Pinpoint the cell where the given text exists, returning its (X, Y) midpoint coordinate. 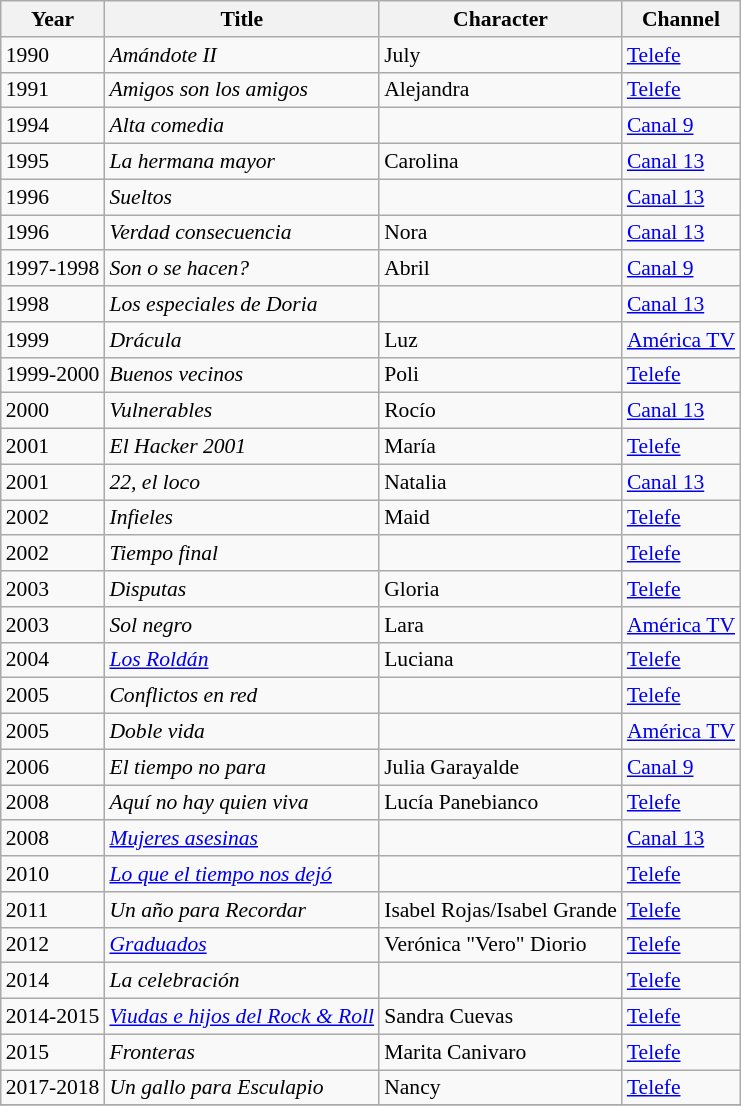
1998 (53, 304)
Character (500, 19)
2015 (53, 1052)
2010 (53, 874)
Viudas e hijos del Rock & Roll (242, 1017)
Drácula (242, 340)
Los especiales de Doria (242, 304)
Nancy (500, 1088)
2004 (53, 660)
Buenos vecinos (242, 375)
La celebración (242, 981)
Channel (681, 19)
2000 (53, 411)
2014-2015 (53, 1017)
1999 (53, 340)
22, el loco (242, 482)
Lucía Panebianco (500, 803)
Nora (500, 233)
Lo que el tiempo nos dejó (242, 874)
Un gallo para Esculapio (242, 1088)
María (500, 447)
La hermana mayor (242, 162)
Los Roldán (242, 660)
2011 (53, 910)
Verdad consecuencia (242, 233)
Julia Garayalde (500, 767)
Aquí no hay quien viva (242, 803)
Fronteras (242, 1052)
Son o se hacen? (242, 269)
July (500, 55)
Abril (500, 269)
Verónica "Vero" Diorio (500, 945)
1994 (53, 126)
Rocío (500, 411)
El Hacker 2001 (242, 447)
2006 (53, 767)
Disputas (242, 589)
2012 (53, 945)
Gloria (500, 589)
Sol negro (242, 625)
1999-2000 (53, 375)
1997-1998 (53, 269)
Amigos son los amigos (242, 90)
El tiempo no para (242, 767)
1991 (53, 90)
Graduados (242, 945)
Lara (500, 625)
Carolina (500, 162)
Vulnerables (242, 411)
Tiempo final (242, 554)
Mujeres asesinas (242, 839)
Alta comedia (242, 126)
Isabel Rojas/Isabel Grande (500, 910)
Luciana (500, 660)
Marita Canivaro (500, 1052)
Maid (500, 518)
Infieles (242, 518)
Un año para Recordar (242, 910)
2017-2018 (53, 1088)
Sueltos (242, 197)
Conflictos en red (242, 696)
Luz (500, 340)
Poli (500, 375)
Doble vida (242, 732)
1995 (53, 162)
1990 (53, 55)
Amándote II (242, 55)
2014 (53, 981)
Alejandra (500, 90)
Title (242, 19)
Natalia (500, 482)
Year (53, 19)
Sandra Cuevas (500, 1017)
